Search for the cell housing the specified text and yield its [x, y] center coordinate. 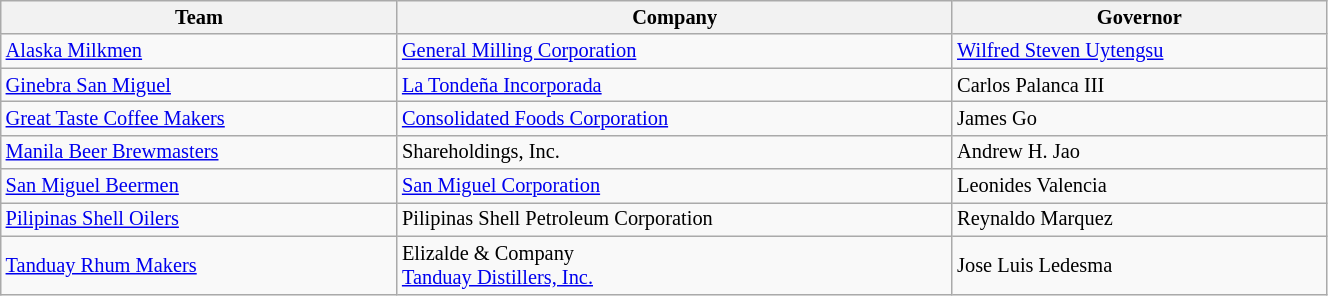
Reynaldo Marquez [1139, 219]
Shareholdings, Inc. [674, 152]
Wilfred Steven Uytengsu [1139, 51]
San Miguel Corporation [674, 186]
Andrew H. Jao [1139, 152]
Consolidated Foods Corporation [674, 118]
Pilipinas Shell Petroleum Corporation [674, 219]
Jose Luis Ledesma [1139, 265]
Leonides Valencia [1139, 186]
Company [674, 17]
Manila Beer Brewmasters [199, 152]
Alaska Milkmen [199, 51]
La Tondeña Incorporada [674, 85]
Team [199, 17]
Great Taste Coffee Makers [199, 118]
Tanduay Rhum Makers [199, 265]
General Milling Corporation [674, 51]
San Miguel Beermen [199, 186]
Carlos Palanca III [1139, 85]
Ginebra San Miguel [199, 85]
James Go [1139, 118]
Elizalde & Company Tanduay Distillers, Inc. [674, 265]
Governor [1139, 17]
Pilipinas Shell Oilers [199, 219]
